Detect which cell encompasses the target text, then output its (x, y) center coordinate. 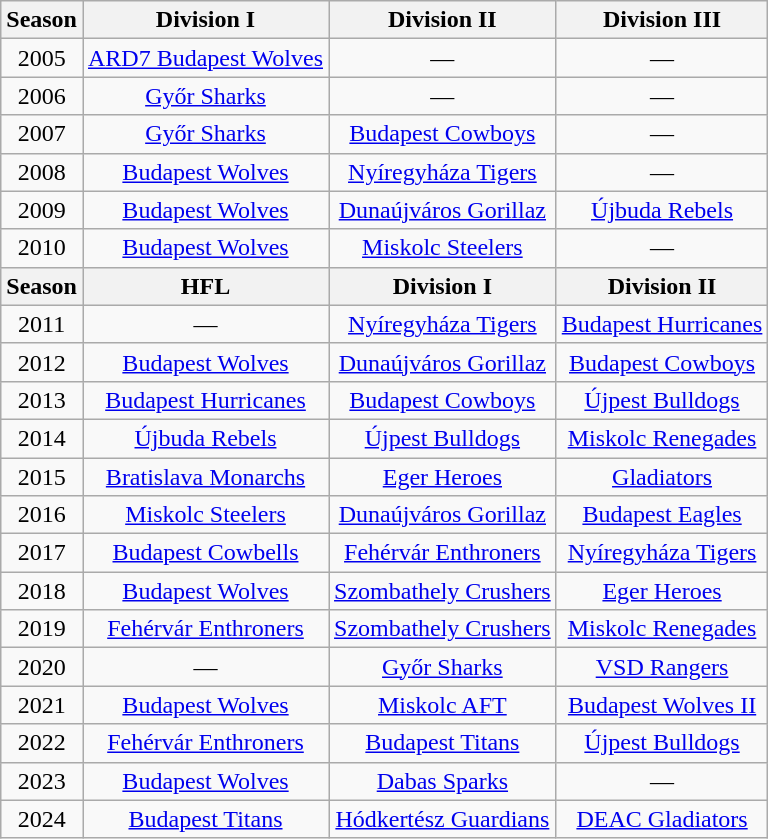
Gladiators (662, 477)
2019 (42, 629)
ARD7 Budapest Wolves (205, 58)
2010 (42, 248)
2005 (42, 58)
2008 (42, 172)
2012 (42, 362)
2023 (42, 781)
DEAC Gladiators (662, 819)
2014 (42, 438)
2018 (42, 591)
2006 (42, 96)
Budapest Cowbells (205, 553)
Dabas Sparks (443, 781)
2007 (42, 134)
Division III (662, 20)
Hódkertész Guardians (443, 819)
HFL (205, 286)
2011 (42, 324)
2009 (42, 210)
2020 (42, 667)
Budapest Wolves II (662, 705)
Bratislava Monarchs (205, 477)
Miskolc AFT (443, 705)
2016 (42, 515)
2021 (42, 705)
Budapest Eagles (662, 515)
2024 (42, 819)
2022 (42, 743)
VSD Rangers (662, 667)
2015 (42, 477)
2017 (42, 553)
2013 (42, 400)
